For the text-containing cell, return its midpoint in [X, Y] coordinate format. 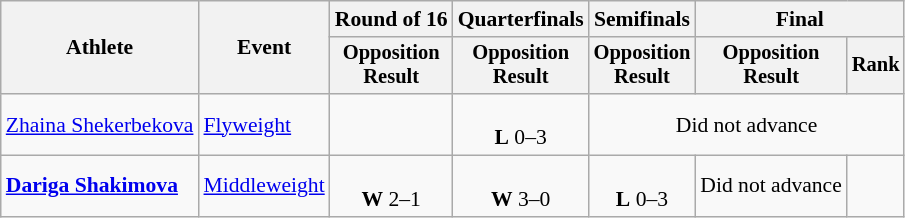
Semifinals [642, 19]
Athlete [100, 48]
W 2–1 [392, 186]
Zhaina Shekerbekova [100, 124]
Rank [876, 66]
Quarterfinals [521, 19]
Middleweight [264, 186]
Dariga Shakimova [100, 186]
Final [800, 19]
Event [264, 48]
Flyweight [264, 124]
Round of 16 [392, 19]
W 3–0 [521, 186]
